From the cell containing the given text, extract its center point as [x, y] coordinate. 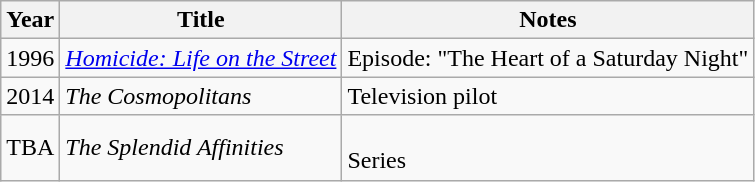
Title [201, 20]
Notes [548, 20]
1996 [30, 58]
The Splendid Affinities [201, 148]
Homicide: Life on the Street [201, 58]
Television pilot [548, 96]
Year [30, 20]
TBA [30, 148]
The Cosmopolitans [201, 96]
Series [548, 148]
Episode: "The Heart of a Saturday Night" [548, 58]
2014 [30, 96]
